Return the (X, Y) coordinate for the center point of the cell that contains the specified text.  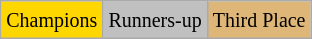
Third Place (259, 20)
Champions (52, 20)
Runners-up (155, 20)
